Identify which cell holds the provided text, then report its [X, Y] central coordinate. 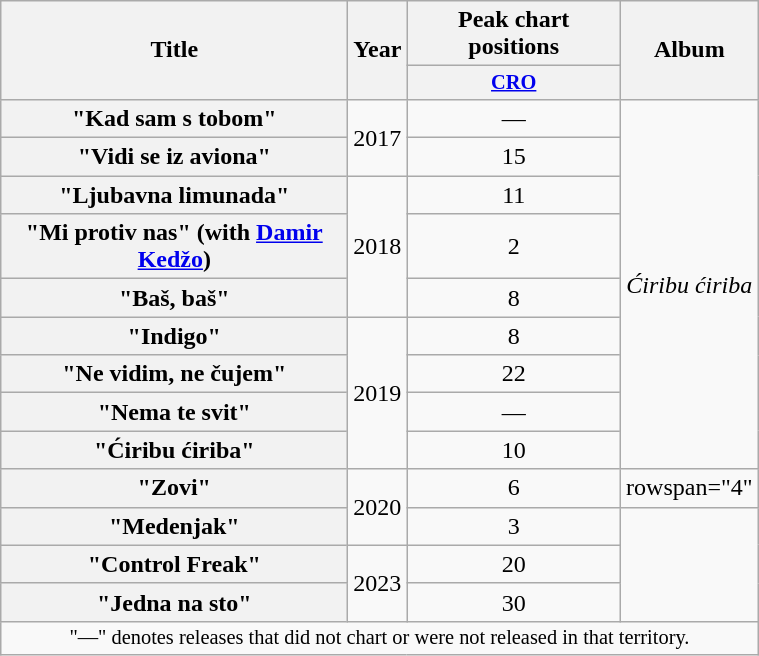
2018 [378, 246]
"Mi protiv nas" (with Damir Kedžo) [174, 246]
Year [378, 50]
"—" denotes releases that did not chart or were not released in that territory. [380, 638]
2019 [378, 393]
20 [514, 564]
rowspan="4" [690, 488]
"Ljubavna limunada" [174, 195]
10 [514, 450]
"Nema te svit" [174, 412]
2023 [378, 583]
Album [690, 50]
Ćiribu ćiriba [690, 284]
"Jedna na sto" [174, 602]
2017 [378, 137]
30 [514, 602]
"Baš, baš" [174, 298]
22 [514, 374]
Title [174, 50]
11 [514, 195]
"Kad sam s tobom" [174, 118]
3 [514, 526]
"Ne vidim, ne čujem" [174, 374]
"Vidi se iz aviona" [174, 157]
"Ćiribu ćiriba" [174, 450]
2020 [378, 507]
CRO [514, 83]
"Control Freak" [174, 564]
6 [514, 488]
15 [514, 157]
"Medenjak" [174, 526]
"Zovi" [174, 488]
2 [514, 246]
Peak chart positions [514, 34]
"Indigo" [174, 336]
